Output the (X, Y) coordinate of the center of the cell containing the given text.  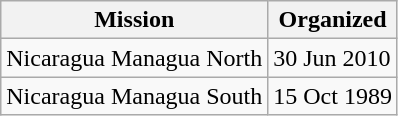
Nicaragua Managua South (134, 96)
Organized (333, 20)
15 Oct 1989 (333, 96)
Mission (134, 20)
Nicaragua Managua North (134, 58)
30 Jun 2010 (333, 58)
